Pinpoint the cell where the given text exists, returning its (x, y) midpoint coordinate. 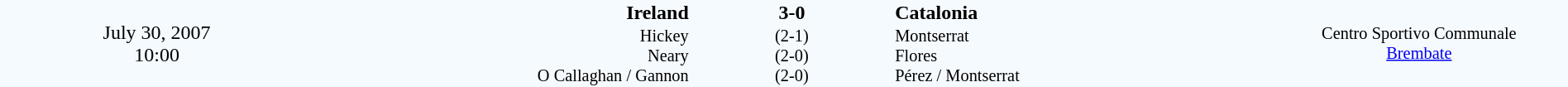
HickeyNearyO Callaghan / Gannon (501, 56)
MontserratFloresPérez / Montserrat (1082, 56)
Catalonia (1082, 12)
Ireland (501, 12)
Centro Sportivo CommunaleBrembate (1419, 43)
(2-1)(2-0)(2-0) (791, 56)
July 30, 200710:00 (157, 43)
3-0 (791, 12)
